Search for the cell housing the specified text and yield its (x, y) center coordinate. 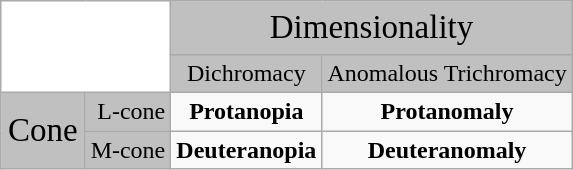
Deuteranomaly (447, 150)
L-cone (128, 111)
M-cone (128, 150)
Protanopia (246, 111)
Deuteranopia (246, 150)
Anomalous Trichromacy (447, 73)
Protanomaly (447, 111)
Dimensionality (372, 28)
Dichromacy (246, 73)
Cone (43, 130)
